Detect which cell encompasses the target text, then output its (X, Y) center coordinate. 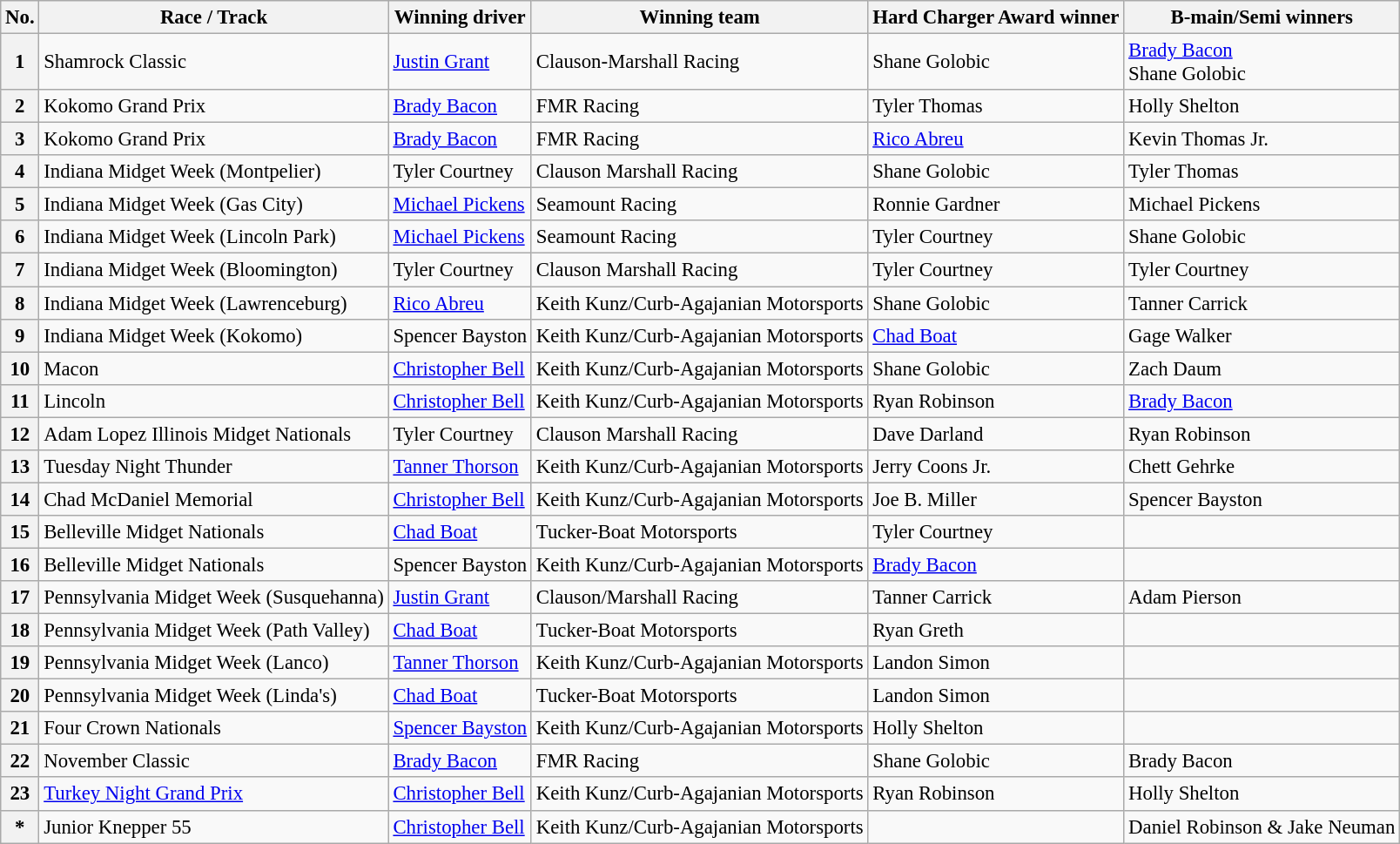
* (20, 827)
21 (20, 728)
19 (20, 663)
7 (20, 270)
Chad McDaniel Memorial (214, 499)
Brady BaconShane Golobic (1262, 63)
Indiana Midget Week (Lawrenceburg) (214, 303)
Dave Darland (996, 434)
1 (20, 63)
Kevin Thomas Jr. (1262, 139)
Indiana Midget Week (Lincoln Park) (214, 238)
B-main/Semi winners (1262, 17)
17 (20, 598)
Indiana Midget Week (Bloomington) (214, 270)
Winning driver (460, 17)
Daniel Robinson & Jake Neuman (1262, 827)
15 (20, 532)
20 (20, 696)
8 (20, 303)
4 (20, 172)
Gage Walker (1262, 335)
Jerry Coons Jr. (996, 467)
Winning team (699, 17)
6 (20, 238)
2 (20, 106)
Pennsylvania Midget Week (Susquehanna) (214, 598)
18 (20, 631)
Ronnie Gardner (996, 205)
9 (20, 335)
Tuesday Night Thunder (214, 467)
22 (20, 761)
16 (20, 564)
Indiana Midget Week (Gas City) (214, 205)
12 (20, 434)
Ryan Greth (996, 631)
23 (20, 794)
Zach Daum (1262, 368)
Adam Lopez Illinois Midget Nationals (214, 434)
Adam Pierson (1262, 598)
3 (20, 139)
Lincoln (214, 401)
November Classic (214, 761)
10 (20, 368)
Race / Track (214, 17)
Pennsylvania Midget Week (Linda's) (214, 696)
Indiana Midget Week (Kokomo) (214, 335)
Hard Charger Award winner (996, 17)
Joe B. Miller (996, 499)
5 (20, 205)
Clauson/Marshall Racing (699, 598)
Pennsylvania Midget Week (Path Valley) (214, 631)
Chett Gehrke (1262, 467)
Junior Knepper 55 (214, 827)
Clauson-Marshall Racing (699, 63)
Four Crown Nationals (214, 728)
Macon (214, 368)
11 (20, 401)
13 (20, 467)
Pennsylvania Midget Week (Lanco) (214, 663)
Indiana Midget Week (Montpelier) (214, 172)
No. (20, 17)
Shamrock Classic (214, 63)
Turkey Night Grand Prix (214, 794)
14 (20, 499)
